Locate the cell with the specified text and output its [x, y] center coordinate. 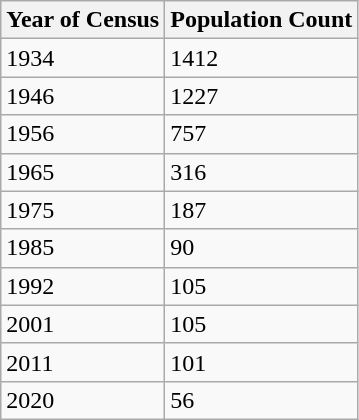
316 [262, 172]
2011 [83, 362]
187 [262, 210]
1934 [83, 58]
1956 [83, 134]
2020 [83, 400]
56 [262, 400]
101 [262, 362]
1975 [83, 210]
Population Count [262, 20]
1946 [83, 96]
90 [262, 248]
1985 [83, 248]
1965 [83, 172]
1992 [83, 286]
1412 [262, 58]
2001 [83, 324]
757 [262, 134]
Year of Census [83, 20]
1227 [262, 96]
